Provide the (x, y) coordinate of the cell's center where the given text is located.  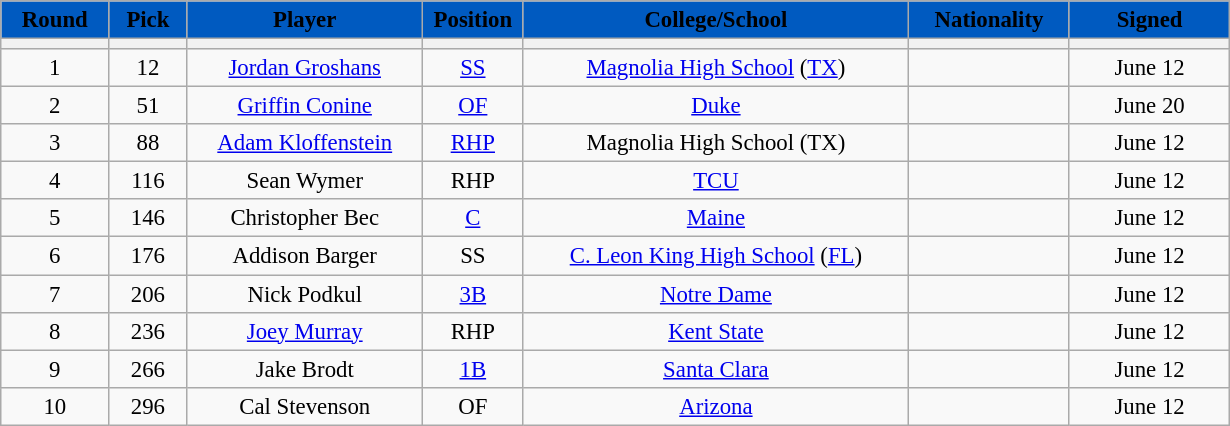
Notre Dame (716, 294)
10 (55, 406)
Griffin Conine (305, 106)
Cal Stevenson (305, 406)
176 (148, 256)
Kent State (716, 331)
Position (474, 20)
TCU (716, 181)
12 (148, 68)
51 (148, 106)
88 (148, 143)
4 (55, 181)
College/School (716, 20)
C. Leon King High School (FL) (716, 256)
7 (55, 294)
Addison Barger (305, 256)
Santa Clara (716, 369)
June 20 (1150, 106)
Christopher Bec (305, 219)
3B (474, 294)
9 (55, 369)
8 (55, 331)
3 (55, 143)
C (474, 219)
Nick Podkul (305, 294)
6 (55, 256)
Jake Brodt (305, 369)
Maine (716, 219)
Adam Kloffenstein (305, 143)
206 (148, 294)
Nationality (990, 20)
Arizona (716, 406)
Pick (148, 20)
Joey Murray (305, 331)
266 (148, 369)
296 (148, 406)
236 (148, 331)
Signed (1150, 20)
Sean Wymer (305, 181)
Round (55, 20)
1 (55, 68)
146 (148, 219)
Player (305, 20)
5 (55, 219)
Jordan Groshans (305, 68)
2 (55, 106)
Duke (716, 106)
1B (474, 369)
116 (148, 181)
